Locate the cell with the specified text and output its [x, y] center coordinate. 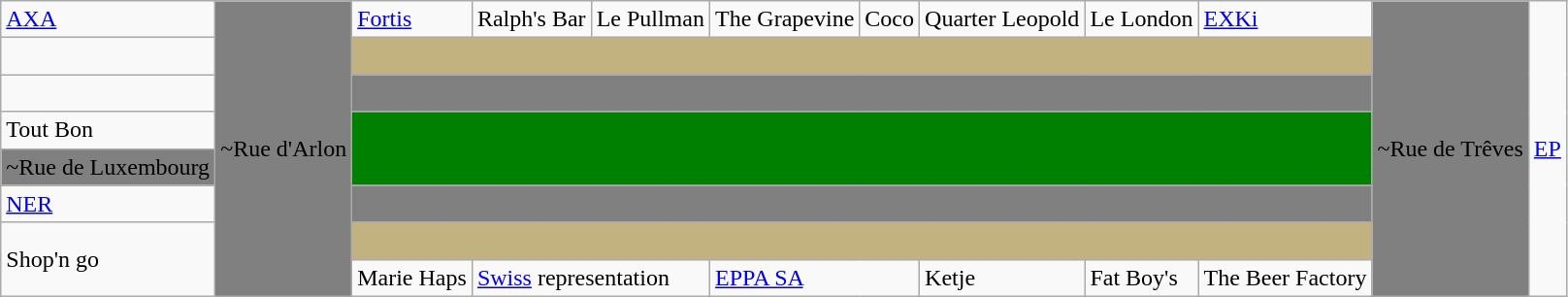
EP [1547, 148]
Fortis [412, 19]
Le London [1141, 19]
~Rue de Luxembourg [109, 167]
~Rue d'Arlon [283, 148]
NER [109, 204]
Le Pullman [650, 19]
AXA [109, 19]
Ketje [1002, 278]
The Grapevine [784, 19]
Shop'n go [109, 259]
The Beer Factory [1285, 278]
Marie Haps [412, 278]
Ralph's Bar [532, 19]
Quarter Leopold [1002, 19]
Tout Bon [109, 130]
Fat Boy's [1141, 278]
~Rue de Trêves [1450, 148]
Coco [890, 19]
EXKi [1285, 19]
Swiss representation [590, 278]
EPPA SA [814, 278]
